Pinpoint the cell where the given text exists, returning its (X, Y) midpoint coordinate. 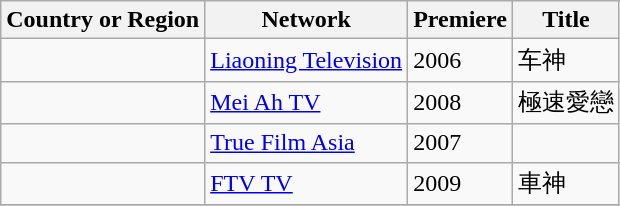
Title (566, 20)
車神 (566, 184)
2008 (460, 102)
Premiere (460, 20)
2006 (460, 60)
Mei Ah TV (306, 102)
Liaoning Television (306, 60)
车神 (566, 60)
True Film Asia (306, 143)
2007 (460, 143)
Network (306, 20)
Country or Region (103, 20)
2009 (460, 184)
FTV TV (306, 184)
極速愛戀 (566, 102)
